Scan for the cell matching the given text and deliver its (X, Y) coordinate at center. 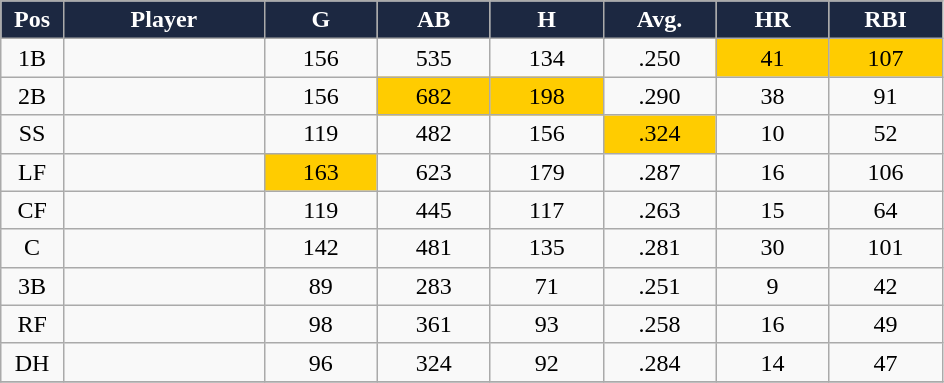
.251 (660, 286)
361 (434, 324)
89 (320, 286)
C (32, 248)
107 (886, 58)
98 (320, 324)
482 (434, 134)
Pos (32, 20)
38 (772, 96)
9 (772, 286)
.263 (660, 210)
96 (320, 362)
30 (772, 248)
106 (886, 172)
G (320, 20)
Player (164, 20)
682 (434, 96)
RBI (886, 20)
15 (772, 210)
41 (772, 58)
.250 (660, 58)
1B (32, 58)
AB (434, 20)
535 (434, 58)
CF (32, 210)
2B (32, 96)
RF (32, 324)
179 (546, 172)
134 (546, 58)
71 (546, 286)
42 (886, 286)
91 (886, 96)
445 (434, 210)
47 (886, 362)
101 (886, 248)
.324 (660, 134)
10 (772, 134)
DH (32, 362)
.290 (660, 96)
LF (32, 172)
142 (320, 248)
HR (772, 20)
.258 (660, 324)
.284 (660, 362)
3B (32, 286)
.287 (660, 172)
117 (546, 210)
93 (546, 324)
92 (546, 362)
623 (434, 172)
283 (434, 286)
163 (320, 172)
324 (434, 362)
481 (434, 248)
135 (546, 248)
64 (886, 210)
SS (32, 134)
49 (886, 324)
52 (886, 134)
H (546, 20)
14 (772, 362)
198 (546, 96)
Avg. (660, 20)
.281 (660, 248)
